Return the (x, y) coordinate for the center point of the cell that contains the specified text.  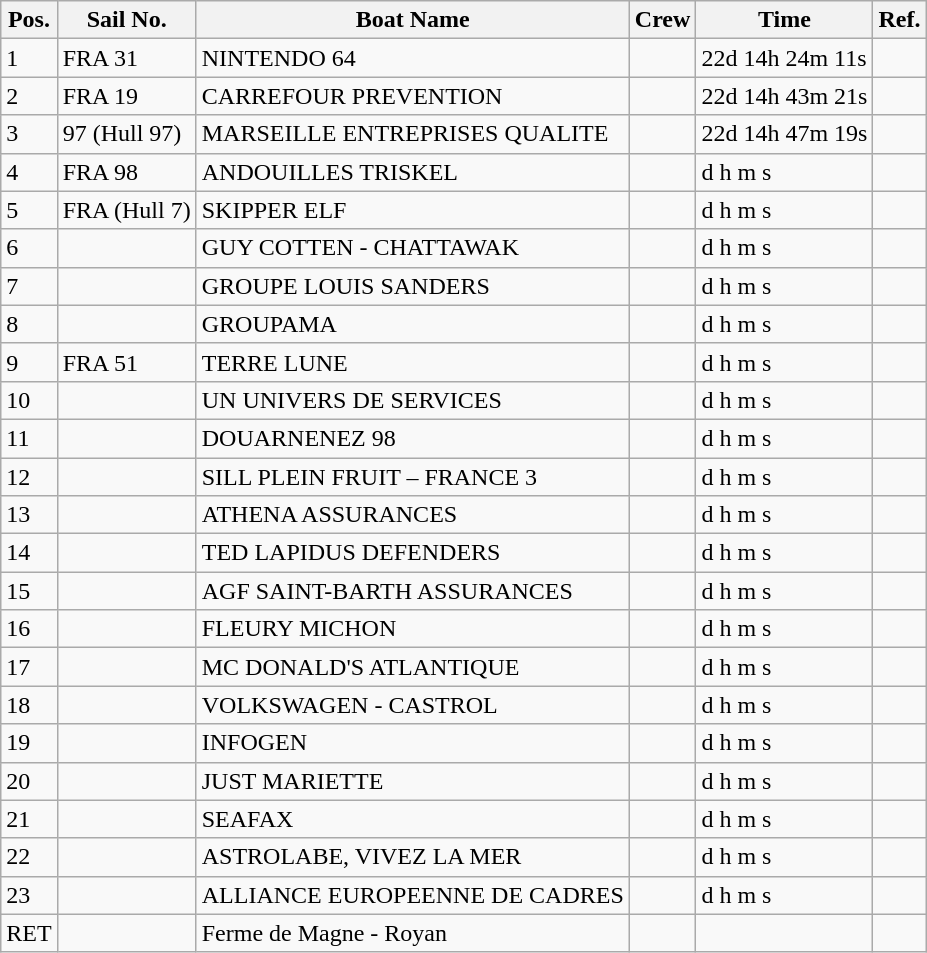
97 (Hull 97) (126, 134)
RET (29, 933)
20 (29, 781)
ASTROLABE, VIVEZ LA MER (412, 857)
8 (29, 324)
5 (29, 210)
SILL PLEIN FRUIT – FRANCE 3 (412, 477)
FRA 98 (126, 172)
MC DONALD'S ATLANTIQUE (412, 667)
FRA 31 (126, 58)
MARSEILLE ENTREPRISES QUALITE (412, 134)
11 (29, 438)
INFOGEN (412, 743)
Ref. (900, 20)
22d 14h 47m 19s (784, 134)
12 (29, 477)
TED LAPIDUS DEFENDERS (412, 553)
7 (29, 286)
AGF SAINT-BARTH ASSURANCES (412, 591)
GROUPE LOUIS SANDERS (412, 286)
SKIPPER ELF (412, 210)
22d 14h 43m 21s (784, 96)
SEAFAX (412, 819)
1 (29, 58)
NINTENDO 64 (412, 58)
3 (29, 134)
22 (29, 857)
ANDOUILLES TRISKEL (412, 172)
CARREFOUR PREVENTION (412, 96)
18 (29, 705)
9 (29, 362)
14 (29, 553)
Ferme de Magne - Royan (412, 933)
16 (29, 629)
FRA (Hull 7) (126, 210)
21 (29, 819)
13 (29, 515)
Boat Name (412, 20)
GROUPAMA (412, 324)
FLEURY MICHON (412, 629)
19 (29, 743)
DOUARNENEZ 98 (412, 438)
6 (29, 248)
TERRE LUNE (412, 362)
Crew (662, 20)
10 (29, 400)
Sail No. (126, 20)
JUST MARIETTE (412, 781)
2 (29, 96)
UN UNIVERS DE SERVICES (412, 400)
FRA 19 (126, 96)
23 (29, 895)
FRA 51 (126, 362)
Pos. (29, 20)
22d 14h 24m 11s (784, 58)
4 (29, 172)
GUY COTTEN - CHATTAWAK (412, 248)
ALLIANCE EUROPEENNE DE CADRES (412, 895)
Time (784, 20)
15 (29, 591)
17 (29, 667)
ATHENA ASSURANCES (412, 515)
VOLKSWAGEN - CASTROL (412, 705)
